Find where the given text appears and provide that cell's center as [x, y] coordinate. 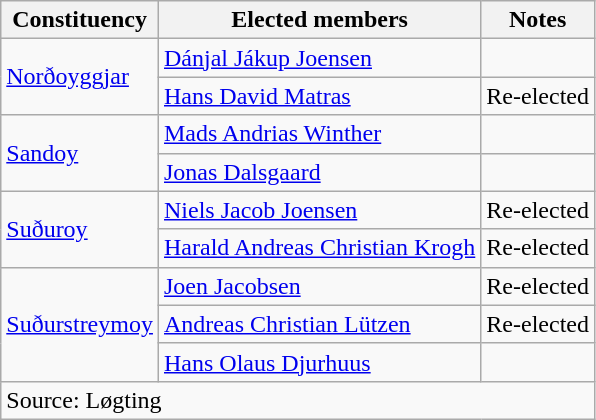
Niels Jacob Joensen [319, 210]
Joen Jacobsen [319, 286]
Harald Andreas Christian Krogh [319, 248]
Constituency [80, 20]
Hans David Matras [319, 96]
Elected members [319, 20]
Mads Andrias Winther [319, 134]
Sandoy [80, 153]
Suðuroy [80, 229]
Dánjal Jákup Joensen [319, 58]
Source: Løgting [298, 400]
Norðoyggjar [80, 77]
Jonas Dalsgaard [319, 172]
Hans Olaus Djurhuus [319, 362]
Notes [538, 20]
Andreas Christian Lützen [319, 324]
Suðurstreymoy [80, 324]
